Determine the [X, Y] coordinate at the center of the cell enclosing the given text.  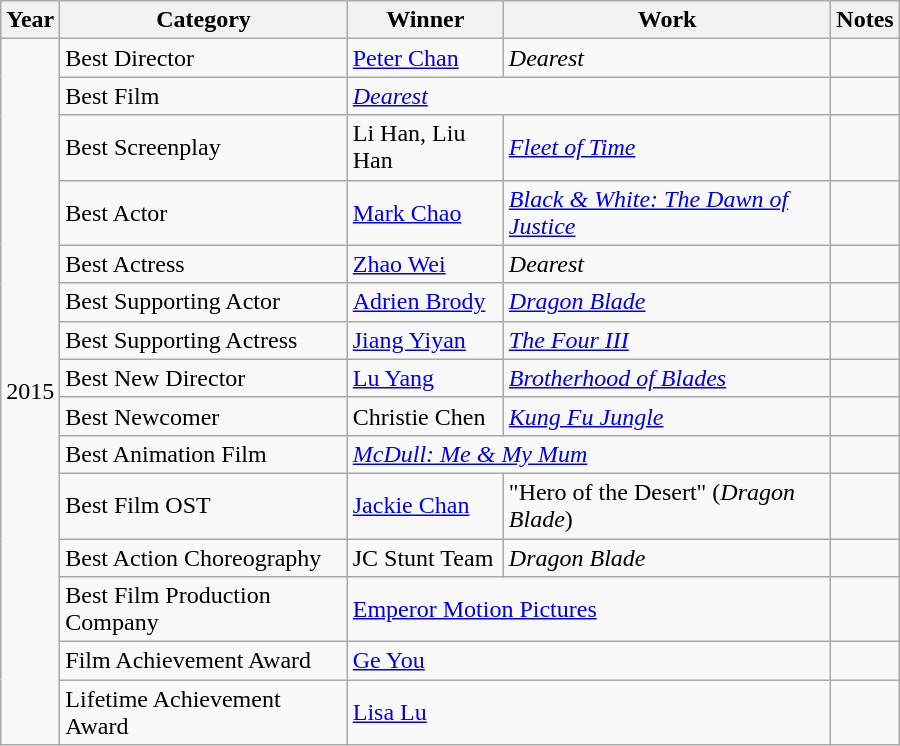
Best Newcomer [204, 416]
Best Supporting Actor [204, 302]
The Four III [667, 340]
Work [667, 20]
Best Film Production Company [204, 610]
Lifetime Achievement Award [204, 712]
JC Stunt Team [425, 557]
Best Film OST [204, 506]
Ge You [589, 661]
Christie Chen [425, 416]
Peter Chan [425, 58]
Fleet of Time [667, 148]
Mark Chao [425, 212]
Best Screenplay [204, 148]
Best Actor [204, 212]
Best New Director [204, 378]
Best Actress [204, 264]
Best Supporting Actress [204, 340]
Best Animation Film [204, 454]
McDull: Me & My Mum [589, 454]
Film Achievement Award [204, 661]
Emperor Motion Pictures [589, 610]
Notes [865, 20]
Year [30, 20]
Jiang Yiyan [425, 340]
Black & White: The Dawn of Justice [667, 212]
Best Action Choreography [204, 557]
Brotherhood of Blades [667, 378]
Category [204, 20]
Kung Fu Jungle [667, 416]
Zhao Wei [425, 264]
Lu Yang [425, 378]
Best Film [204, 96]
Jackie Chan [425, 506]
2015 [30, 392]
Li Han, Liu Han [425, 148]
Adrien Brody [425, 302]
"Hero of the Desert" (Dragon Blade) [667, 506]
Best Director [204, 58]
Lisa Lu [589, 712]
Winner [425, 20]
